Extract the [X, Y] coordinate from the center of the cell holding the provided text.  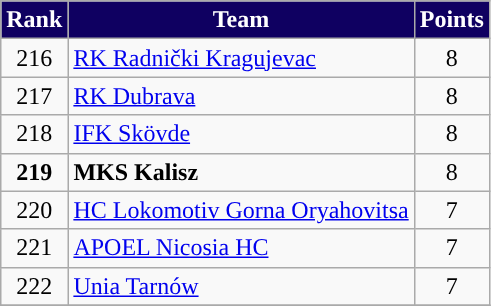
220 [34, 210]
Rank [34, 20]
221 [34, 248]
218 [34, 134]
216 [34, 58]
Points [452, 20]
HC Lokomotiv Gorna Oryahovitsa [241, 210]
IFK Skövde [241, 134]
219 [34, 172]
Unia Tarnów [241, 286]
217 [34, 96]
Team [241, 20]
RK Radnički Kragujevac [241, 58]
APOEL Nicosia HC [241, 248]
RK Dubrava [241, 96]
MKS Kalisz [241, 172]
222 [34, 286]
